Return (x, y) of the center of cell containing provided text 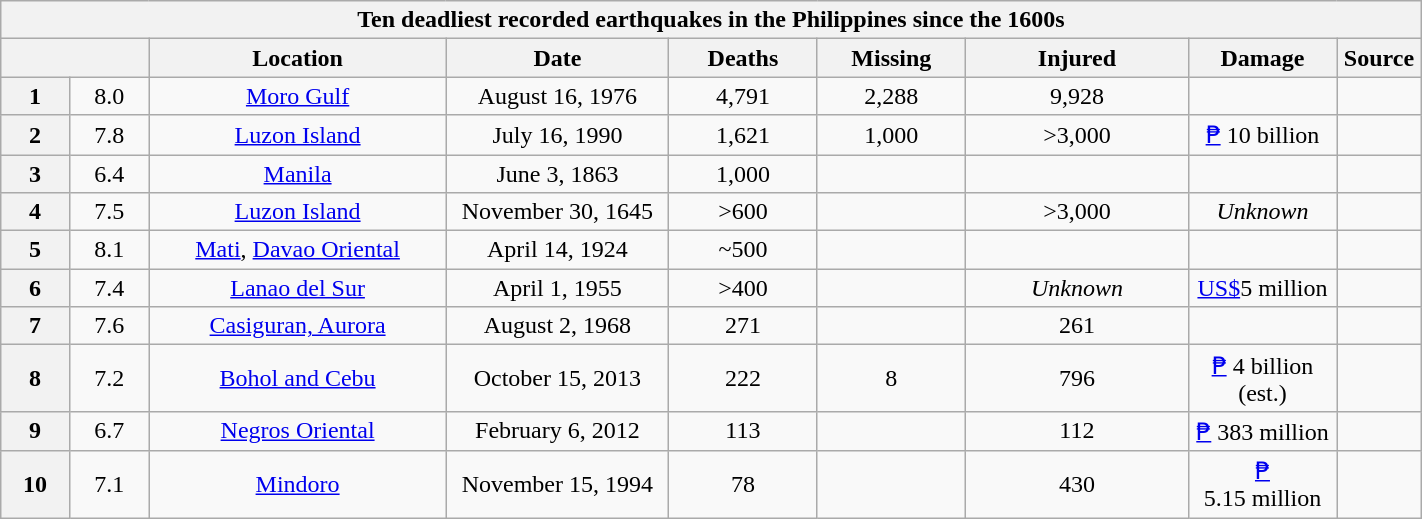
1 (35, 96)
Bohol and Cebu (298, 378)
430 (1078, 484)
October 15, 2013 (558, 378)
8.1 (109, 250)
Manila (298, 173)
₱ 383 million (1262, 431)
Deaths (743, 58)
222 (743, 378)
US$5 million (1262, 288)
₱ 4 billion (est.) (1262, 378)
3 (35, 173)
February 6, 2012 (558, 431)
April 1, 1955 (558, 288)
Moro Gulf (298, 96)
Damage (1262, 58)
9,928 (1078, 96)
6.4 (109, 173)
Ten deadliest recorded earthquakes in the Philippines since the 1600s (711, 20)
7.6 (109, 326)
April 14, 1924 (558, 250)
7.2 (109, 378)
November 30, 1645 (558, 212)
June 3, 1863 (558, 173)
>400 (743, 288)
7.4 (109, 288)
8.0 (109, 96)
6 (35, 288)
271 (743, 326)
796 (1078, 378)
July 16, 1990 (558, 135)
1,621 (743, 135)
4 (35, 212)
78 (743, 484)
112 (1078, 431)
7.1 (109, 484)
113 (743, 431)
Date (558, 58)
2,288 (891, 96)
2 (35, 135)
7.8 (109, 135)
>600 (743, 212)
261 (1078, 326)
10 (35, 484)
August 16, 1976 (558, 96)
Injured (1078, 58)
Mindoro (298, 484)
Negros Oriental (298, 431)
9 (35, 431)
₱ 5.15 million (1262, 484)
6.7 (109, 431)
August 2, 1968 (558, 326)
4,791 (743, 96)
November 15, 1994 (558, 484)
Lanao del Sur (298, 288)
7 (35, 326)
7.5 (109, 212)
Mati, Davao Oriental (298, 250)
Casiguran, Aurora (298, 326)
Missing (891, 58)
~500 (743, 250)
Source (1380, 58)
5 (35, 250)
₱ 10 billion (1262, 135)
Location (298, 58)
